From the cell containing the given text, extract its center point as [x, y] coordinate. 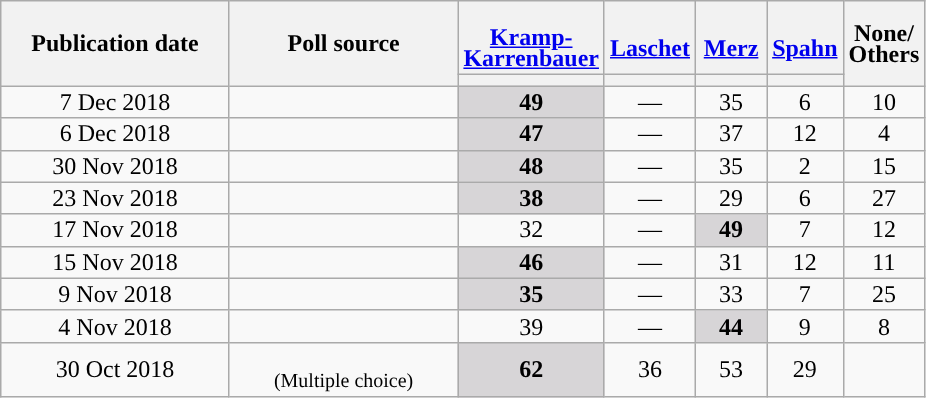
Laschet [650, 38]
53 [732, 370]
17 Nov 2018 [116, 230]
15 [884, 166]
11 [884, 262]
Poll source [344, 44]
2 [805, 166]
Kramp-Karrenbauer [532, 38]
32 [532, 230]
Merz [732, 38]
4 [884, 134]
30 Nov 2018 [116, 166]
25 [884, 294]
7 Dec 2018 [116, 102]
(Multiple choice) [344, 370]
46 [532, 262]
9 [805, 326]
36 [650, 370]
4 Nov 2018 [116, 326]
9 Nov 2018 [116, 294]
33 [732, 294]
8 [884, 326]
15 Nov 2018 [116, 262]
31 [732, 262]
10 [884, 102]
30 Oct 2018 [116, 370]
38 [532, 198]
23 Nov 2018 [116, 198]
44 [732, 326]
6 Dec 2018 [116, 134]
48 [532, 166]
39 [532, 326]
62 [532, 370]
Publication date [116, 44]
37 [732, 134]
None/Others [884, 44]
Spahn [805, 38]
27 [884, 198]
47 [532, 134]
